Determine the [x, y] coordinate at the center of the cell enclosing the given text.  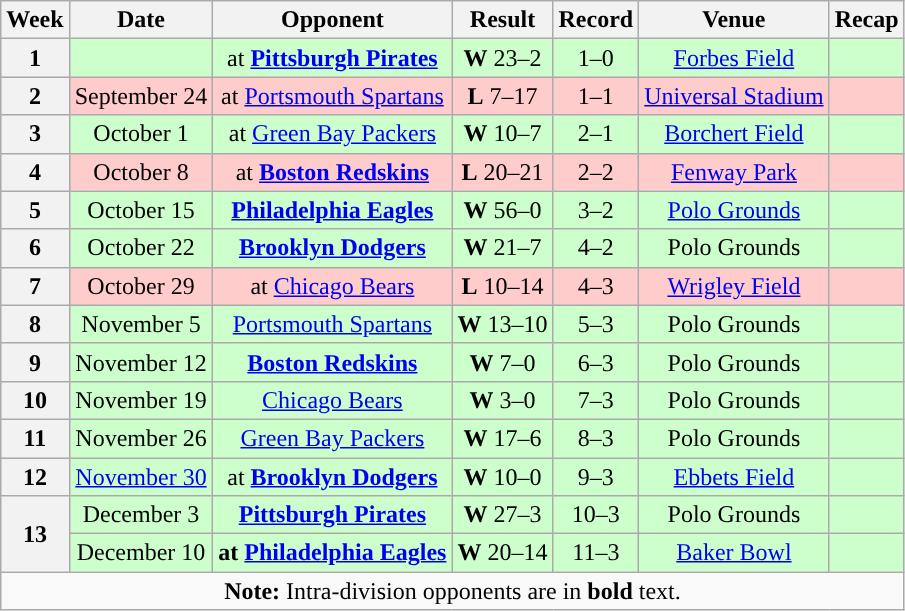
Record [596, 20]
November 30 [141, 477]
L 10–14 [502, 286]
7 [35, 286]
12 [35, 477]
10–3 [596, 515]
5 [35, 210]
Forbes Field [734, 58]
13 [35, 534]
11–3 [596, 553]
1 [35, 58]
at Boston Redskins [332, 172]
9 [35, 362]
8–3 [596, 438]
Borchert Field [734, 134]
at Brooklyn Dodgers [332, 477]
Note: Intra-division opponents are in bold text. [452, 591]
Baker Bowl [734, 553]
11 [35, 438]
6–3 [596, 362]
October 8 [141, 172]
W 7–0 [502, 362]
Chicago Bears [332, 400]
Result [502, 20]
October 22 [141, 248]
W 10–0 [502, 477]
Recap [866, 20]
Date [141, 20]
Fenway Park [734, 172]
3–2 [596, 210]
W 56–0 [502, 210]
3 [35, 134]
at Philadelphia Eagles [332, 553]
at Portsmouth Spartans [332, 96]
1–1 [596, 96]
November 26 [141, 438]
W 23–2 [502, 58]
L 20–21 [502, 172]
L 7–17 [502, 96]
November 5 [141, 324]
W 17–6 [502, 438]
at Pittsburgh Pirates [332, 58]
Ebbets Field [734, 477]
W 27–3 [502, 515]
2–2 [596, 172]
at Chicago Bears [332, 286]
4 [35, 172]
November 19 [141, 400]
W 13–10 [502, 324]
Boston Redskins [332, 362]
W 3–0 [502, 400]
Brooklyn Dodgers [332, 248]
5–3 [596, 324]
December 3 [141, 515]
Philadelphia Eagles [332, 210]
W 21–7 [502, 248]
October 29 [141, 286]
December 10 [141, 553]
4–2 [596, 248]
Universal Stadium [734, 96]
Wrigley Field [734, 286]
Green Bay Packers [332, 438]
8 [35, 324]
W 20–14 [502, 553]
6 [35, 248]
2–1 [596, 134]
Week [35, 20]
September 24 [141, 96]
4–3 [596, 286]
10 [35, 400]
W 10–7 [502, 134]
9–3 [596, 477]
at Green Bay Packers [332, 134]
1–0 [596, 58]
Opponent [332, 20]
2 [35, 96]
Portsmouth Spartans [332, 324]
November 12 [141, 362]
Pittsburgh Pirates [332, 515]
Venue [734, 20]
7–3 [596, 400]
October 15 [141, 210]
October 1 [141, 134]
